Find where the given text appears and provide that cell's center as (x, y) coordinate. 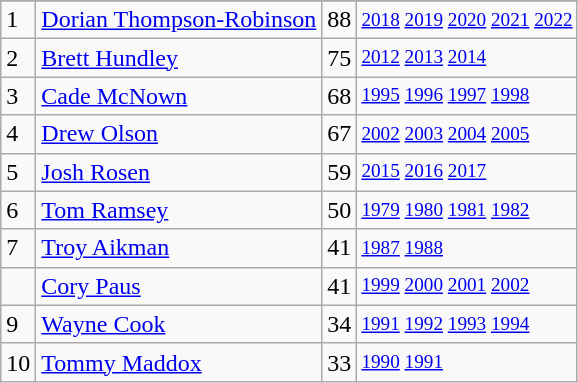
67 (340, 134)
1999 2000 2001 2002 (467, 286)
9 (18, 324)
50 (340, 210)
2012 2013 2014 (467, 58)
1991 1992 1993 1994 (467, 324)
68 (340, 96)
1995 1996 1997 1998 (467, 96)
Brett Hundley (179, 58)
Cade McNown (179, 96)
34 (340, 324)
1990 1991 (467, 362)
6 (18, 210)
1987 1988 (467, 248)
59 (340, 172)
Dorian Thompson-Robinson (179, 20)
3 (18, 96)
2018 2019 2020 2021 2022 (467, 20)
Tom Ramsey (179, 210)
4 (18, 134)
7 (18, 248)
75 (340, 58)
1 (18, 20)
Cory Paus (179, 286)
Drew Olson (179, 134)
Josh Rosen (179, 172)
10 (18, 362)
1979 1980 1981 1982 (467, 210)
2 (18, 58)
Troy Aikman (179, 248)
Wayne Cook (179, 324)
2015 2016 2017 (467, 172)
88 (340, 20)
33 (340, 362)
Tommy Maddox (179, 362)
5 (18, 172)
2002 2003 2004 2005 (467, 134)
